Find where the given text appears and provide that cell's center as [x, y] coordinate. 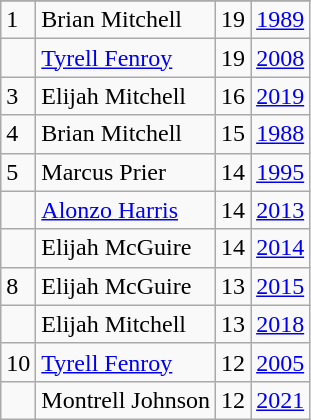
10 [18, 362]
8 [18, 286]
1988 [280, 134]
1 [18, 20]
2021 [280, 400]
Marcus Prier [126, 172]
2005 [280, 362]
2013 [280, 210]
1989 [280, 20]
5 [18, 172]
2014 [280, 248]
2008 [280, 58]
2018 [280, 324]
3 [18, 96]
15 [234, 134]
Alonzo Harris [126, 210]
16 [234, 96]
2015 [280, 286]
2019 [280, 96]
1995 [280, 172]
Montrell Johnson [126, 400]
4 [18, 134]
